Return [X, Y] of the center of cell containing provided text 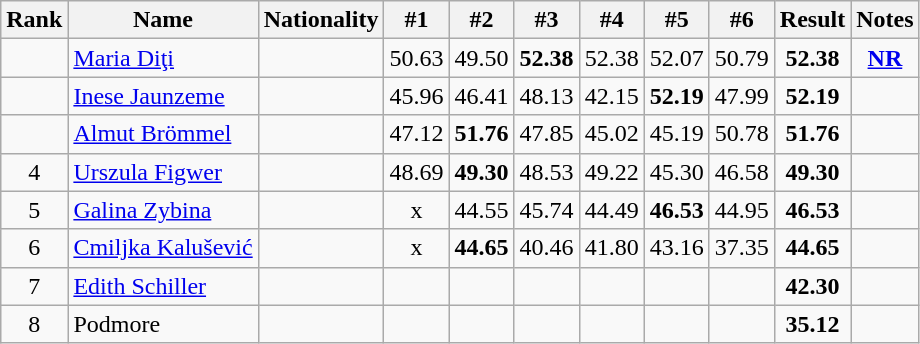
#2 [482, 20]
#1 [416, 20]
44.95 [742, 210]
#3 [546, 20]
40.46 [546, 248]
47.12 [416, 134]
#6 [742, 20]
42.30 [812, 286]
45.30 [676, 172]
49.22 [612, 172]
35.12 [812, 324]
#4 [612, 20]
50.63 [416, 58]
50.78 [742, 134]
Notes [885, 20]
42.15 [612, 96]
48.53 [546, 172]
Rank [34, 20]
47.99 [742, 96]
#5 [676, 20]
Galina Zybina [163, 210]
Cmiljka Kalušević [163, 248]
5 [34, 210]
Almut Brömmel [163, 134]
Edith Schiller [163, 286]
46.58 [742, 172]
44.55 [482, 210]
4 [34, 172]
Urszula Figwer [163, 172]
47.85 [546, 134]
8 [34, 324]
50.79 [742, 58]
Result [812, 20]
7 [34, 286]
Maria Diţi [163, 58]
NR [885, 58]
48.13 [546, 96]
45.19 [676, 134]
Name [163, 20]
Podmore [163, 324]
41.80 [612, 248]
37.35 [742, 248]
48.69 [416, 172]
45.74 [546, 210]
45.96 [416, 96]
45.02 [612, 134]
43.16 [676, 248]
Nationality [321, 20]
6 [34, 248]
52.07 [676, 58]
46.41 [482, 96]
44.49 [612, 210]
49.50 [482, 58]
Inese Jaunzeme [163, 96]
